Pinpoint the cell where the given text exists, returning its [X, Y] midpoint coordinate. 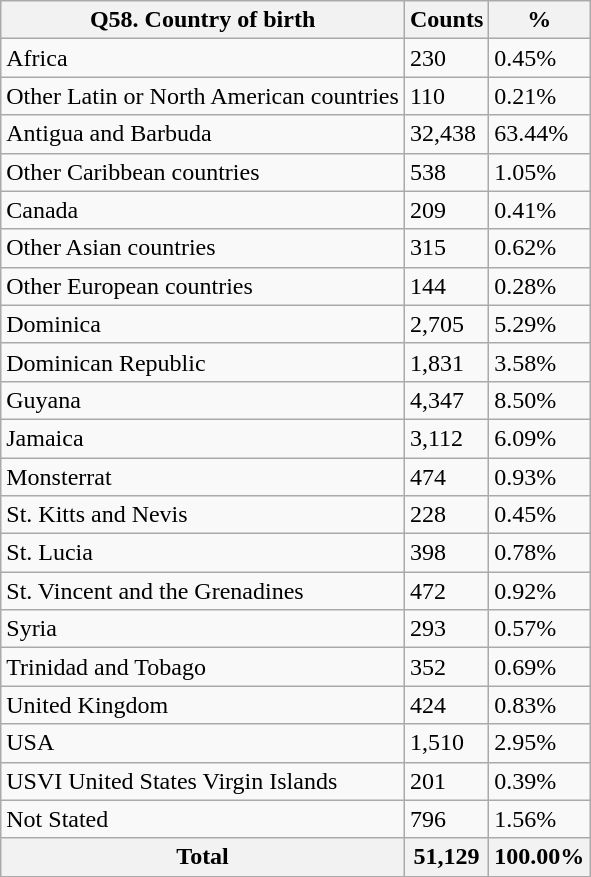
63.44% [540, 134]
1.05% [540, 172]
St. Vincent and the Grenadines [203, 591]
6.09% [540, 438]
201 [446, 781]
0.92% [540, 591]
Guyana [203, 400]
% [540, 20]
Syria [203, 629]
51,129 [446, 857]
472 [446, 591]
USVI United States Virgin Islands [203, 781]
Other European countries [203, 286]
538 [446, 172]
3,112 [446, 438]
Other Asian countries [203, 248]
100.00% [540, 857]
796 [446, 819]
2.95% [540, 743]
32,438 [446, 134]
Not Stated [203, 819]
0.62% [540, 248]
110 [446, 96]
230 [446, 58]
Other Caribbean countries [203, 172]
Africa [203, 58]
Dominica [203, 324]
St. Lucia [203, 553]
USA [203, 743]
0.83% [540, 705]
424 [446, 705]
Antigua and Barbuda [203, 134]
209 [446, 210]
352 [446, 667]
0.78% [540, 553]
228 [446, 515]
1.56% [540, 819]
Q58. Country of birth [203, 20]
8.50% [540, 400]
Trinidad and Tobago [203, 667]
474 [446, 477]
Total [203, 857]
0.28% [540, 286]
3.58% [540, 362]
0.93% [540, 477]
Other Latin or North American countries [203, 96]
293 [446, 629]
144 [446, 286]
1,831 [446, 362]
0.69% [540, 667]
United Kingdom [203, 705]
St. Kitts and Nevis [203, 515]
398 [446, 553]
0.41% [540, 210]
1,510 [446, 743]
315 [446, 248]
5.29% [540, 324]
2,705 [446, 324]
Counts [446, 20]
4,347 [446, 400]
Jamaica [203, 438]
Dominican Republic [203, 362]
0.57% [540, 629]
Canada [203, 210]
0.21% [540, 96]
0.39% [540, 781]
Monsterrat [203, 477]
